Pinpoint the cell where the given text exists, returning its [x, y] midpoint coordinate. 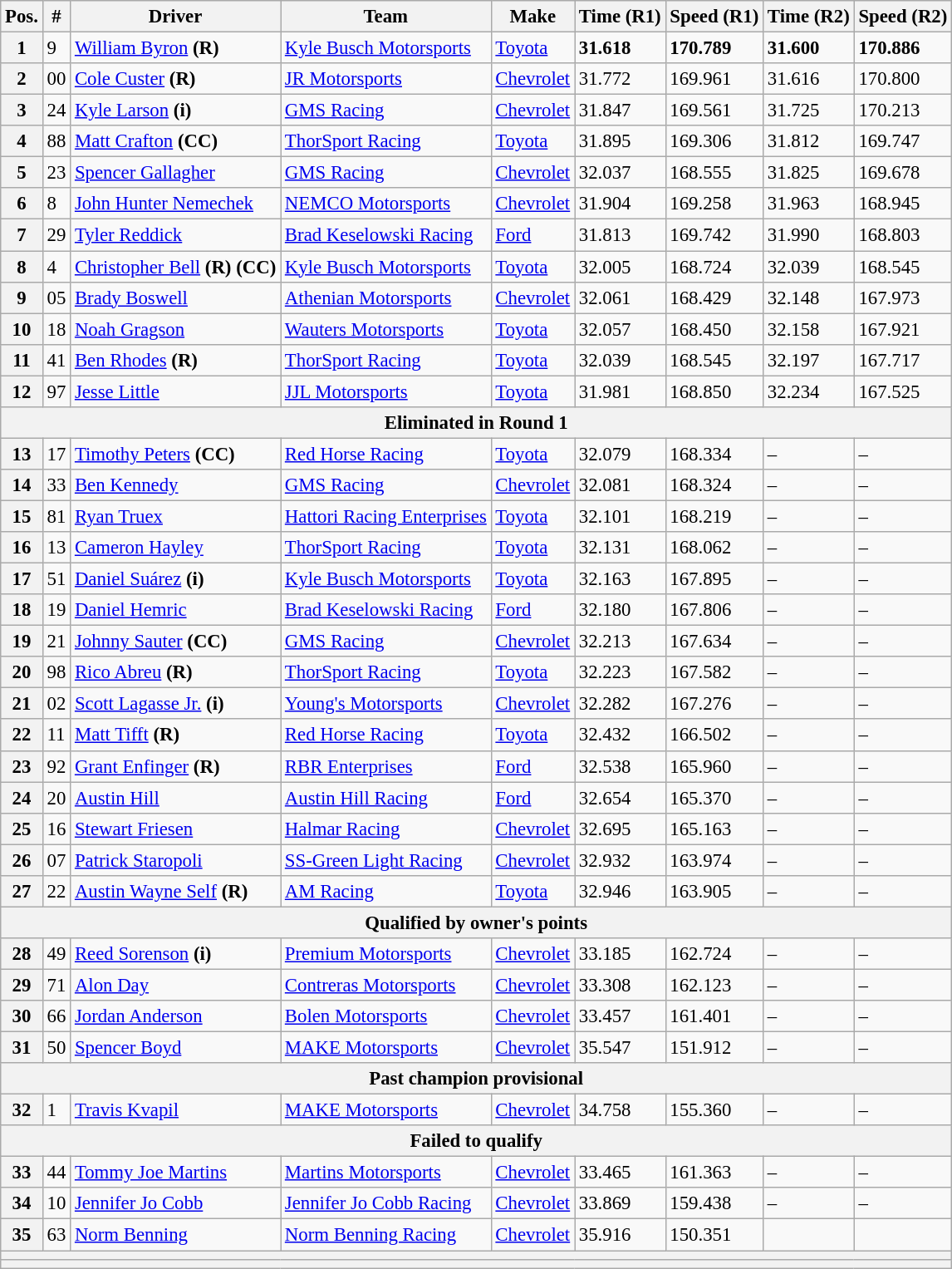
Jesse Little [176, 391]
Time (R2) [809, 17]
163.974 [714, 860]
Team [386, 17]
167.276 [714, 704]
32.061 [621, 298]
98 [56, 672]
Matt Tifft (R) [176, 735]
00 [56, 79]
7 [22, 235]
Patrick Staropoli [176, 860]
15 [22, 516]
Martins Motorsports [386, 1173]
168.062 [714, 548]
168.724 [714, 267]
32.932 [621, 860]
NEMCO Motorsports [386, 204]
Time (R1) [621, 17]
159.438 [714, 1204]
Speed (R2) [903, 17]
RBR Enterprises [386, 766]
28 [22, 954]
32.079 [621, 454]
170.886 [903, 48]
32.234 [809, 391]
33.465 [621, 1173]
44 [56, 1173]
32.180 [621, 610]
Kyle Larson (i) [176, 111]
Wauters Motorsports [386, 329]
Timothy Peters (CC) [176, 454]
Travis Kvapil [176, 1110]
168.334 [714, 454]
Athenian Motorsports [386, 298]
50 [56, 1048]
Daniel Hemric [176, 610]
81 [56, 516]
63 [56, 1235]
Reed Sorenson (i) [176, 954]
25 [22, 829]
167.806 [714, 610]
169.258 [714, 204]
92 [56, 766]
35 [22, 1235]
165.370 [714, 798]
88 [56, 141]
5 [22, 173]
170.789 [714, 48]
32.163 [621, 579]
32.057 [621, 329]
32.101 [621, 516]
32.148 [809, 298]
97 [56, 391]
Make [532, 17]
05 [56, 298]
32.131 [621, 548]
Past champion provisional [477, 1079]
Jordan Anderson [176, 1016]
35.547 [621, 1048]
32.654 [621, 798]
32.081 [621, 485]
32.538 [621, 766]
169.678 [903, 173]
51 [56, 579]
170.213 [903, 111]
14 [22, 485]
167.921 [903, 329]
Pos. [22, 17]
32 [22, 1110]
32.282 [621, 704]
150.351 [714, 1235]
32.695 [621, 829]
Driver [176, 17]
167.973 [903, 298]
Failed to qualify [477, 1141]
07 [56, 860]
Stewart Friesen [176, 829]
31.825 [809, 173]
Tyler Reddick [176, 235]
Scott Lagasse Jr. (i) [176, 704]
JJL Motorsports [386, 391]
33.308 [621, 985]
Matt Crafton (CC) [176, 141]
166.502 [714, 735]
167.895 [714, 579]
Alon Day [176, 985]
163.905 [714, 892]
161.363 [714, 1173]
169.306 [714, 141]
168.945 [903, 204]
32.213 [621, 642]
Christopher Bell (R) (CC) [176, 267]
168.555 [714, 173]
169.742 [714, 235]
168.803 [903, 235]
Brady Boswell [176, 298]
30 [22, 1016]
27 [22, 892]
31.847 [621, 111]
31 [22, 1048]
Ben Kennedy [176, 485]
32.158 [809, 329]
31.904 [621, 204]
Hattori Racing Enterprises [386, 516]
32.223 [621, 672]
JR Motorsports [386, 79]
Spencer Gallagher [176, 173]
167.582 [714, 672]
168.219 [714, 516]
Noah Gragson [176, 329]
168.450 [714, 329]
Premium Motorsports [386, 954]
66 [56, 1016]
167.717 [903, 360]
Norm Benning Racing [386, 1235]
167.525 [903, 391]
31.895 [621, 141]
49 [56, 954]
Eliminated in Round 1 [477, 423]
Contreras Motorsports [386, 985]
3 [22, 111]
Jennifer Jo Cobb [176, 1204]
31.963 [809, 204]
Young's Motorsports [386, 704]
12 [22, 391]
165.163 [714, 829]
162.724 [714, 954]
Rico Abreu (R) [176, 672]
Speed (R1) [714, 17]
Cameron Hayley [176, 548]
AM Racing [386, 892]
31.812 [809, 141]
33.185 [621, 954]
William Byron (R) [176, 48]
Jennifer Jo Cobb Racing [386, 1204]
165.960 [714, 766]
35.916 [621, 1235]
41 [56, 360]
Ryan Truex [176, 516]
32.946 [621, 892]
31.990 [809, 235]
151.912 [714, 1048]
168.429 [714, 298]
32.197 [809, 360]
02 [56, 704]
31.616 [809, 79]
Austin Hill [176, 798]
168.324 [714, 485]
Spencer Boyd [176, 1048]
Johnny Sauter (CC) [176, 642]
26 [22, 860]
Norm Benning [176, 1235]
162.123 [714, 985]
71 [56, 985]
170.800 [903, 79]
Ben Rhodes (R) [176, 360]
161.401 [714, 1016]
32.037 [621, 173]
Daniel Suárez (i) [176, 579]
34.758 [621, 1110]
31.725 [809, 111]
167.634 [714, 642]
169.747 [903, 141]
32.005 [621, 267]
SS-Green Light Racing [386, 860]
Bolen Motorsports [386, 1016]
Austin Wayne Self (R) [176, 892]
169.961 [714, 79]
Austin Hill Racing [386, 798]
31.981 [621, 391]
Halmar Racing [386, 829]
168.850 [714, 391]
Grant Enfinger (R) [176, 766]
John Hunter Nemechek [176, 204]
34 [22, 1204]
32.432 [621, 735]
2 [22, 79]
169.561 [714, 111]
31.813 [621, 235]
155.360 [714, 1110]
Cole Custer (R) [176, 79]
31.618 [621, 48]
31.600 [809, 48]
Qualified by owner's points [477, 922]
33.457 [621, 1016]
Tommy Joe Martins [176, 1173]
# [56, 17]
33.869 [621, 1204]
6 [22, 204]
31.772 [621, 79]
